Capture the cell that displays the provided text and extract its [x, y] central coordinate. 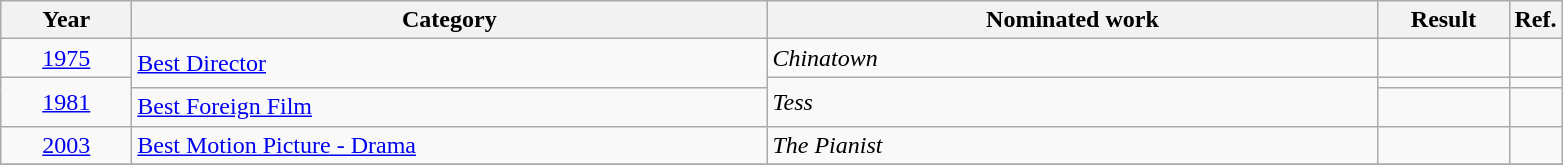
Best Motion Picture - Drama [450, 145]
Result [1444, 20]
2003 [66, 145]
1981 [66, 102]
Best Director [450, 64]
Chinatown [1072, 58]
Ref. [1536, 20]
Category [450, 20]
1975 [66, 58]
Tess [1072, 102]
Year [66, 20]
The Pianist [1072, 145]
Nominated work [1072, 20]
Best Foreign Film [450, 107]
